Find where the given text appears and provide that cell's center as (X, Y) coordinate. 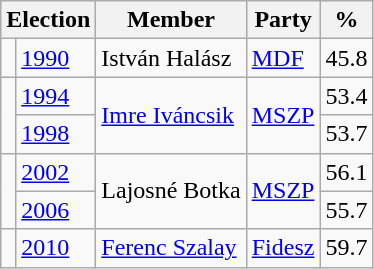
1998 (56, 134)
1994 (56, 96)
2006 (56, 210)
Party (283, 20)
2002 (56, 172)
1990 (56, 58)
Member (171, 20)
Ferenc Szalay (171, 248)
53.4 (346, 96)
% (346, 20)
Fidesz (283, 248)
55.7 (346, 210)
45.8 (346, 58)
56.1 (346, 172)
Imre Iváncsik (171, 115)
Lajosné Botka (171, 191)
2010 (56, 248)
István Halász (171, 58)
MDF (283, 58)
53.7 (346, 134)
Election (48, 20)
59.7 (346, 248)
